Return [X, Y] of the center of cell containing provided text 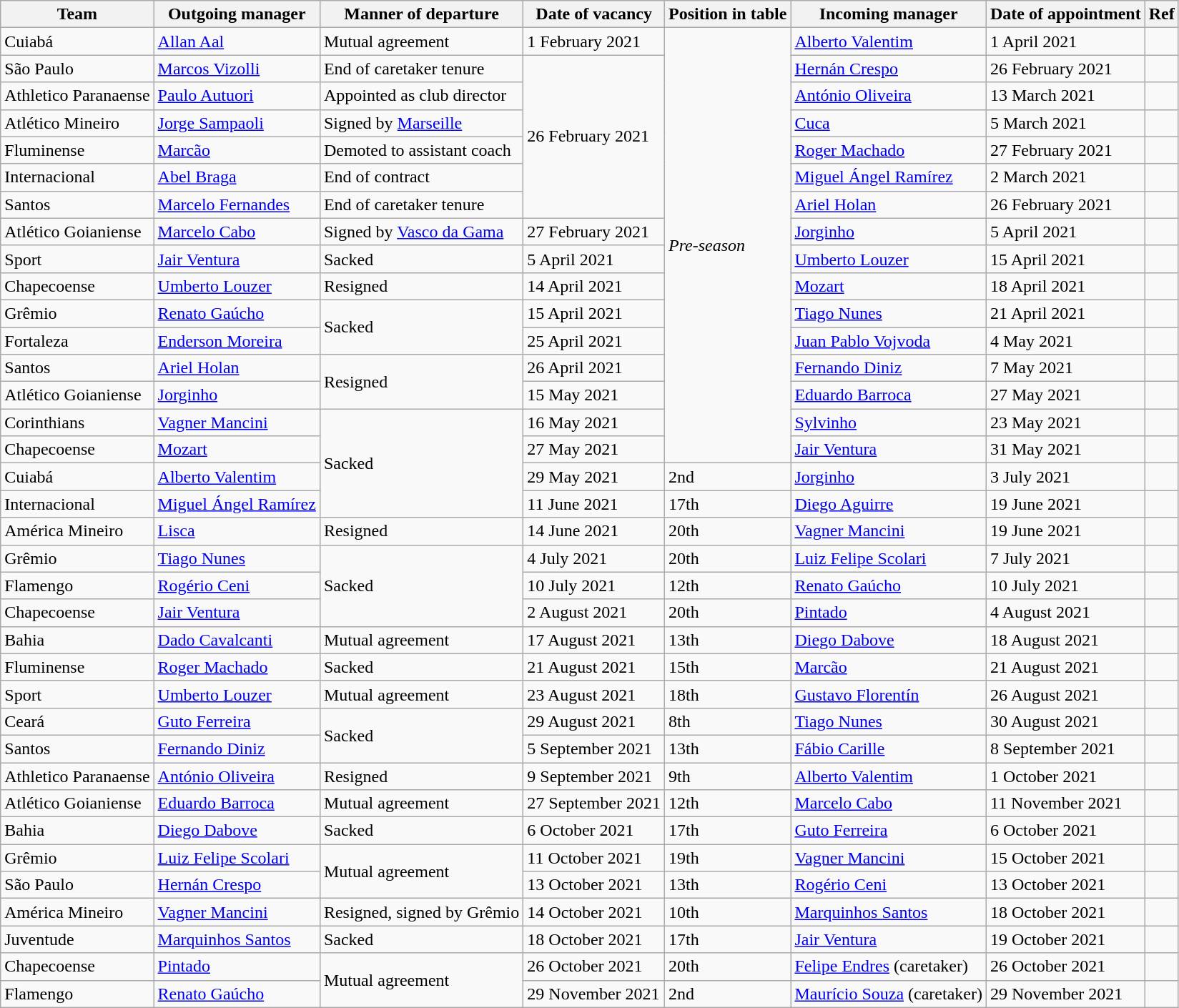
Cuca [889, 123]
Ref [1161, 14]
26 August 2021 [1065, 694]
1 February 2021 [594, 41]
Marcos Vizolli [237, 69]
Manner of departure [421, 14]
Demoted to assistant coach [421, 150]
Atlético Mineiro [77, 123]
9th [727, 776]
Sylvinho [889, 423]
Enderson Moreira [237, 341]
Ceará [77, 721]
End of contract [421, 177]
3 July 2021 [1065, 477]
Date of appointment [1065, 14]
Felipe Endres (caretaker) [889, 967]
Pre-season [727, 246]
7 July 2021 [1065, 558]
18th [727, 694]
14 June 2021 [594, 531]
21 April 2021 [1065, 313]
Fábio Carille [889, 748]
Marcelo Fernandes [237, 204]
11 October 2021 [594, 858]
5 March 2021 [1065, 123]
29 August 2021 [594, 721]
2 March 2021 [1065, 177]
8th [727, 721]
23 August 2021 [594, 694]
Position in table [727, 14]
Incoming manager [889, 14]
5 September 2021 [594, 748]
26 April 2021 [594, 368]
4 May 2021 [1065, 341]
Team [77, 14]
17 August 2021 [594, 640]
29 May 2021 [594, 477]
18 August 2021 [1065, 640]
1 October 2021 [1065, 776]
7 May 2021 [1065, 368]
25 April 2021 [594, 341]
31 May 2021 [1065, 450]
Paulo Autuori [237, 96]
Juan Pablo Vojvoda [889, 341]
19th [727, 858]
11 November 2021 [1065, 804]
Outgoing manager [237, 14]
2 August 2021 [594, 613]
Allan Aal [237, 41]
23 May 2021 [1065, 423]
18 April 2021 [1065, 286]
4 July 2021 [594, 558]
Dado Cavalcanti [237, 640]
Maurício Souza (caretaker) [889, 994]
30 August 2021 [1065, 721]
13 March 2021 [1065, 96]
Lisca [237, 531]
Appointed as club director [421, 96]
Juventude [77, 939]
15th [727, 667]
Resigned, signed by Grêmio [421, 912]
Diego Aguirre [889, 504]
19 October 2021 [1065, 939]
15 May 2021 [594, 395]
Date of vacancy [594, 14]
16 May 2021 [594, 423]
14 October 2021 [594, 912]
14 April 2021 [594, 286]
Corinthians [77, 423]
15 October 2021 [1065, 858]
9 September 2021 [594, 776]
27 September 2021 [594, 804]
1 April 2021 [1065, 41]
Jorge Sampaoli [237, 123]
Gustavo Florentín [889, 694]
Fortaleza [77, 341]
Signed by Marseille [421, 123]
Signed by Vasco da Gama [421, 232]
8 September 2021 [1065, 748]
11 June 2021 [594, 504]
10th [727, 912]
4 August 2021 [1065, 613]
Abel Braga [237, 177]
